Output the [X, Y] coordinate of the center of the cell containing the given text.  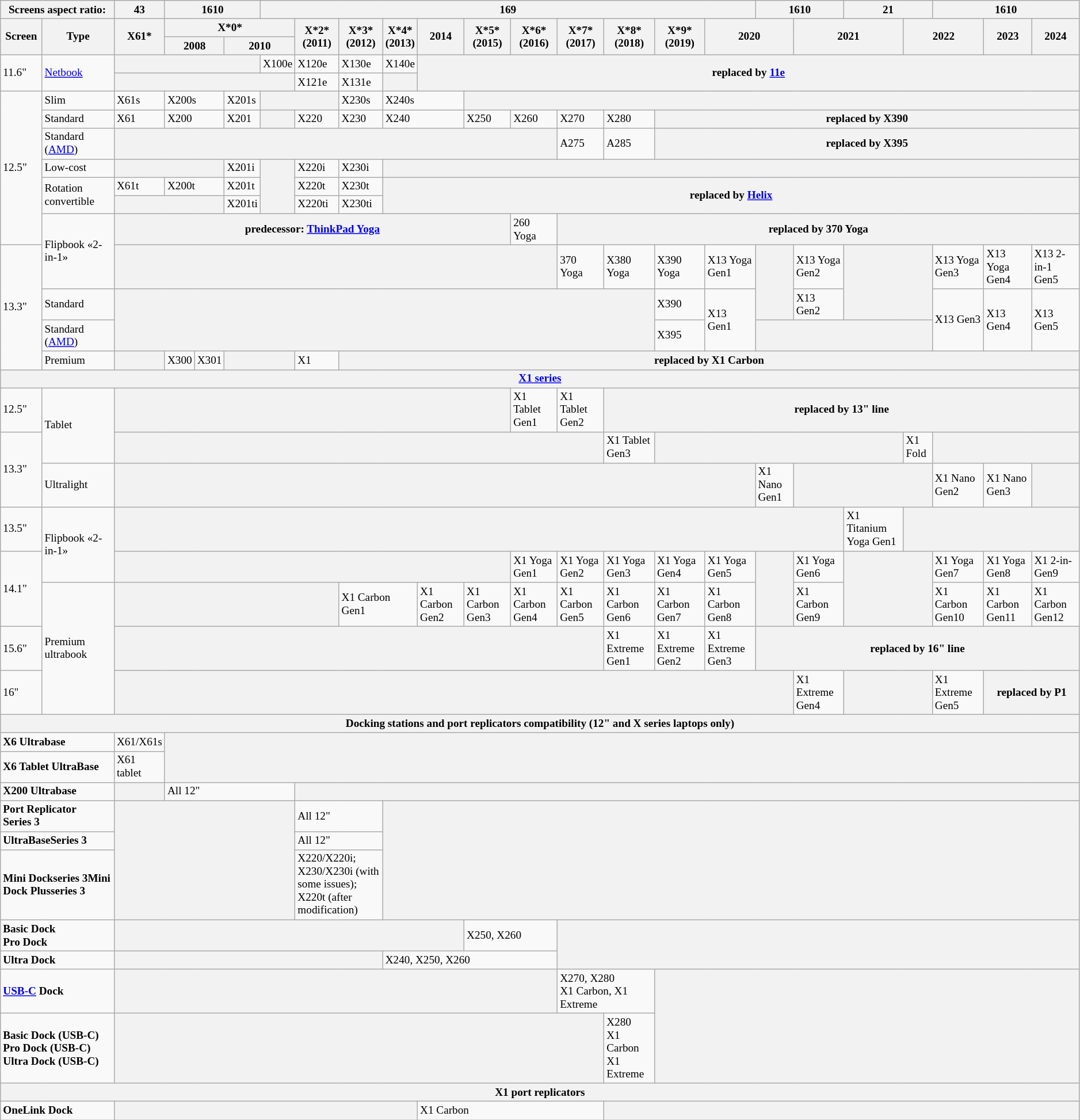
X390 Yoga [680, 267]
A285 [629, 143]
X1 ExtremeGen1 [629, 648]
X13 Gen3 [958, 320]
replaced by 11e [749, 73]
11.6" [21, 73]
Premiumultrabook [78, 649]
X380 Yoga [629, 267]
X220ti [317, 204]
Mini Dockseries 3Mini Dock Plusseries 3 [58, 885]
X270 [581, 119]
X13 Yoga Gen3 [958, 267]
X61/X61s [139, 742]
X280X1 CarbonX1 Extreme [629, 1048]
X140e [400, 64]
X1 ExtremeGen3 [730, 648]
X1 ExtremeGen2 [680, 648]
13.5" [21, 529]
X*6* (2016) [534, 37]
X1 Carbon Gen12 [1055, 604]
X200t [194, 186]
X*7* (2017) [581, 37]
15.6" [21, 648]
replaced by X1 Carbon [709, 360]
X1 Carbon Gen10 [958, 604]
X280 [629, 119]
X1 Carbon [511, 1111]
X13 Yoga Gen4 [1008, 267]
replaced by 370 Yoga [818, 229]
X1 Nano Gen3 [1008, 485]
X61 [139, 119]
X250 [488, 119]
X1 Carbon Gen6 [629, 604]
X1 Titanium Yoga Gen1 [873, 529]
X13 Yoga Gen1 [730, 267]
X1 ExtremeGen4 [819, 693]
X201t [242, 186]
X201s [242, 101]
2021 [848, 37]
Port Replicator Series 3 [58, 816]
X1 Yoga Gen4 [680, 567]
X220t [317, 186]
X260 [534, 119]
X1 Carbon Gen9 [819, 604]
X*5* (2015) [488, 37]
X1 port replicators [540, 1092]
X395 [680, 336]
X300 [180, 360]
X1 Tablet Gen2 [581, 410]
X270, X280X1 Carbon, X1 Extreme [606, 991]
replaced by X395 [867, 143]
Ultralight [78, 485]
X61s [139, 101]
replaced by 16" line [917, 648]
2014 [441, 37]
21 [888, 10]
X*8* (2018) [629, 37]
X1 Carbon Gen8 [730, 604]
X131e [361, 82]
X*2* (2011) [317, 37]
X1 Yoga Gen6 [819, 567]
Basic Dock (USB-C)Pro Dock (USB-C)Ultra Dock (USB-C) [58, 1048]
X240, X250, X260 [470, 960]
43 [139, 10]
replaced by 13" line [842, 410]
Premium [78, 360]
X1 [317, 360]
predecessor: ThinkPad Yoga [312, 229]
A275 [581, 143]
Slim [78, 101]
X1 Yoga Gen2 [581, 567]
X230t [361, 186]
X201ti [242, 204]
X100e [277, 64]
X230i [361, 168]
X1 Yoga Gen8 [1008, 567]
X1 Yoga Gen1 [534, 567]
2008 [194, 46]
X1 2-in- Gen9 [1055, 567]
2010 [260, 46]
Docking stations and port replicators compatibility (12" and X series laptops only) [540, 724]
X13 Gen5 [1055, 320]
X200s [194, 101]
replaced by Helix [731, 196]
Netbook [78, 73]
X*4* (2013) [400, 37]
X6 Tablet UltraBase [58, 767]
X200 Ultrabase [58, 791]
X230ti [361, 204]
UltraBaseSeries 3 [58, 841]
X*3* (2012) [361, 37]
2024 [1055, 37]
X61* [139, 37]
Screen [21, 37]
X1 Nano Gen1 [774, 485]
X13 Yoga Gen2 [819, 267]
X220 [317, 119]
OneLink Dock [58, 1111]
2020 [749, 37]
X13 2-in-1 Gen5 [1055, 267]
X201i [242, 168]
X*0* [230, 28]
X*9* (2019) [680, 37]
replaced by P1 [1032, 693]
X1 Carbon Gen11 [1008, 604]
X230 [361, 119]
260 Yoga [534, 229]
X230s [361, 101]
2023 [1008, 37]
X1 Fold [918, 447]
X1 series [540, 379]
X220/X220i;X230/X230i (with some issues);X220t (after modification) [339, 885]
X1 Carbon Gen4 [534, 604]
169 [507, 10]
X1 ExtremeGen5 [958, 693]
Ultra Dock [58, 960]
X1 Yoga Gen7 [958, 567]
X1 Carbon Gen2 [441, 604]
X1 Yoga Gen5 [730, 567]
16" [21, 693]
2022 [944, 37]
X6 Ultrabase [58, 742]
X1 Carbon Gen7 [680, 604]
X61t [139, 186]
X240 [423, 119]
USB-C Dock [58, 991]
X1 Carbon Gen5 [581, 604]
X201 [242, 119]
X240s [423, 101]
X1 Carbon Gen1 [379, 604]
X1 Yoga Gen3 [629, 567]
X220i [317, 168]
X13 Gen1 [730, 320]
X250, X260 [511, 935]
X390 [680, 304]
Rotationconvertible [78, 196]
Low-cost [78, 168]
X1 Nano Gen2 [958, 485]
X13 Gen2 [819, 304]
X13 Gen4 [1008, 320]
X130e [361, 64]
X1 Carbon Gen3 [488, 604]
Tablet [78, 425]
replaced by X390 [867, 119]
X1 Tablet Gen1 [534, 410]
Type [78, 37]
X200 [194, 119]
X61tablet [139, 767]
Basic DockPro Dock [58, 935]
X1 Tablet Gen3 [629, 447]
Screens aspect ratio: [58, 10]
370 Yoga [581, 267]
X121e [317, 82]
X120e [317, 64]
14.1" [21, 589]
X301 [209, 360]
